Determine the (x, y) coordinate at the center of the cell enclosing the given text.  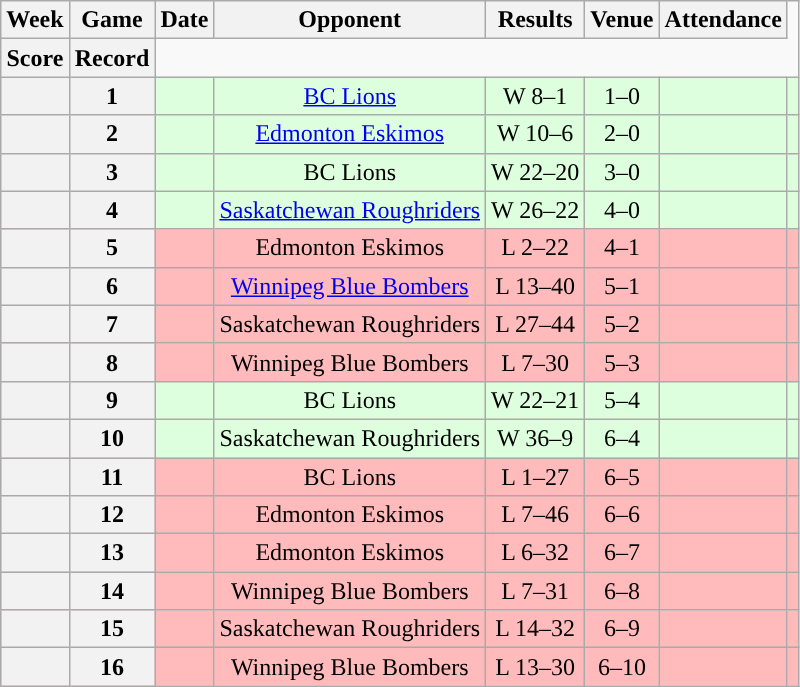
5 (112, 248)
6 (112, 286)
5–2 (622, 324)
9 (112, 400)
Attendance (723, 20)
16 (112, 667)
L 7–46 (536, 515)
6–5 (622, 477)
12 (112, 515)
6–9 (622, 629)
14 (112, 591)
6–4 (622, 438)
Opponent (350, 20)
1–0 (622, 96)
6–7 (622, 553)
15 (112, 629)
Score (35, 58)
Record (112, 58)
L 27–44 (536, 324)
W 22–20 (536, 172)
Week (35, 20)
2–0 (622, 134)
6–6 (622, 515)
4–0 (622, 210)
L 2–22 (536, 248)
L 13–40 (536, 286)
1 (112, 96)
L 14–32 (536, 629)
W 36–9 (536, 438)
13 (112, 553)
4 (112, 210)
5–4 (622, 400)
W 10–6 (536, 134)
6–8 (622, 591)
Date (184, 20)
L 13–30 (536, 667)
L 6–32 (536, 553)
3 (112, 172)
6–10 (622, 667)
10 (112, 438)
5–3 (622, 362)
L 7–30 (536, 362)
3–0 (622, 172)
W 26–22 (536, 210)
7 (112, 324)
8 (112, 362)
5–1 (622, 286)
4–1 (622, 248)
W 8–1 (536, 96)
11 (112, 477)
Venue (622, 20)
Results (536, 20)
Game (112, 20)
L 7–31 (536, 591)
W 22–21 (536, 400)
2 (112, 134)
L 1–27 (536, 477)
